Determine the (X, Y) coordinate at the center of the cell enclosing the given text.  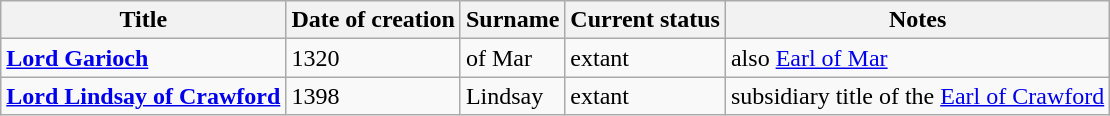
Title (144, 20)
Notes (917, 20)
Lindsay (512, 96)
Surname (512, 20)
Lord Garioch (144, 58)
of Mar (512, 58)
Lord Lindsay of Crawford (144, 96)
also Earl of Mar (917, 58)
1320 (374, 58)
Current status (646, 20)
subsidiary title of the Earl of Crawford (917, 96)
Date of creation (374, 20)
1398 (374, 96)
